Locate the cell with the specified text and output its (x, y) center coordinate. 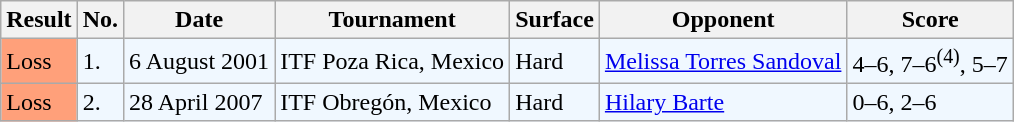
Date (200, 20)
Tournament (392, 20)
ITF Obregón, Mexico (392, 102)
Score (930, 20)
Surface (555, 20)
6 August 2001 (200, 62)
Melissa Torres Sandoval (723, 62)
1. (100, 62)
Hilary Barte (723, 102)
No. (100, 20)
Opponent (723, 20)
4–6, 7–6(4), 5–7 (930, 62)
ITF Poza Rica, Mexico (392, 62)
2. (100, 102)
28 April 2007 (200, 102)
Result (39, 20)
0–6, 2–6 (930, 102)
